For the text-containing cell, return its midpoint in [X, Y] coordinate format. 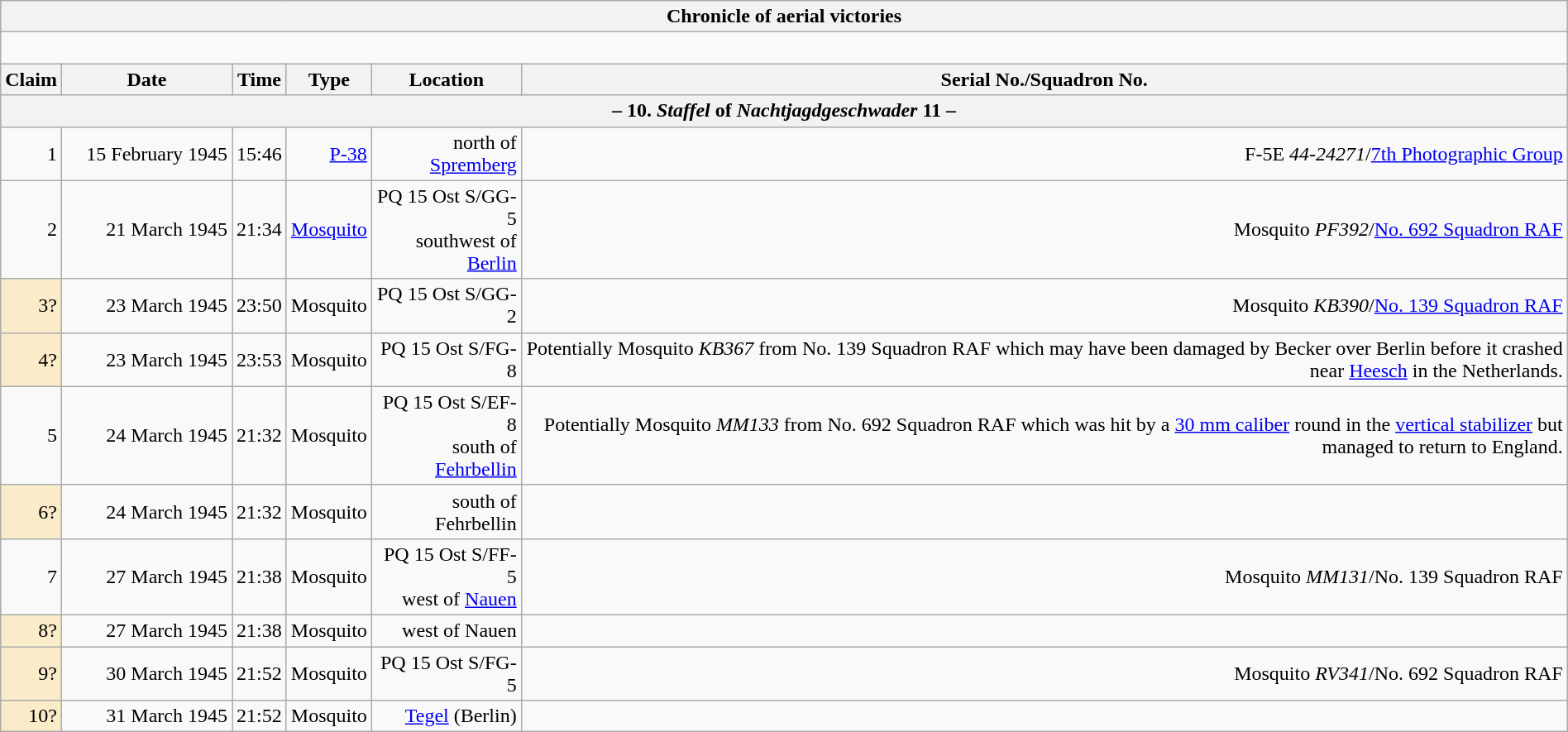
– 10. Staffel of Nachtjagdgeschwader 11 – [784, 111]
west of Nauen [447, 630]
PQ 15 Ost S/GG-5 southwest of Berlin [447, 230]
1 [31, 154]
Mosquito KB390/No. 139 Squadron RAF [1044, 306]
Chronicle of aerial victories [784, 17]
PQ 15 Ost S/FG-8 [447, 359]
north of Spremberg [447, 154]
PQ 15 Ost S/FF-5 west of Nauen [447, 577]
Serial No./Squadron No. [1044, 79]
30 March 1945 [146, 673]
15 February 1945 [146, 154]
4? [31, 359]
F-5E 44-24271/7th Photographic Group [1044, 154]
Tegel (Berlin) [447, 716]
3? [31, 306]
Type [329, 79]
15:46 [260, 154]
31 March 1945 [146, 716]
PQ 15 Ost S/GG-2 [447, 306]
south of Fehrbellin [447, 511]
23:53 [260, 359]
P-38 [329, 154]
PQ 15 Ost S/EF-8 south of Fehrbellin [447, 435]
6? [31, 511]
8? [31, 630]
Mosquito MM131/No. 139 Squadron RAF [1044, 577]
5 [31, 435]
10? [31, 716]
7 [31, 577]
PQ 15 Ost S/FG-5 [447, 673]
2 [31, 230]
9? [31, 673]
21:34 [260, 230]
23:50 [260, 306]
Mosquito PF392/No. 692 Squadron RAF [1044, 230]
Mosquito RV341/No. 692 Squadron RAF [1044, 673]
Time [260, 79]
Location [447, 79]
21 March 1945 [146, 230]
Claim [31, 79]
Date [146, 79]
